Identify which cell holds the provided text, then report its [x, y] central coordinate. 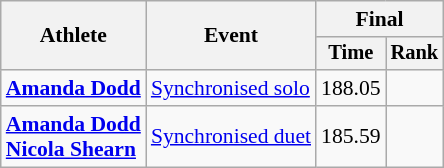
Athlete [74, 36]
Time [350, 54]
185.59 [350, 136]
Synchronised duet [231, 136]
Amanda Dodd [74, 88]
Rank [415, 54]
Event [231, 36]
Amanda DoddNicola Shearn [74, 136]
188.05 [350, 88]
Synchronised solo [231, 88]
Final [380, 19]
